Search for the cell housing the specified text and yield its (x, y) center coordinate. 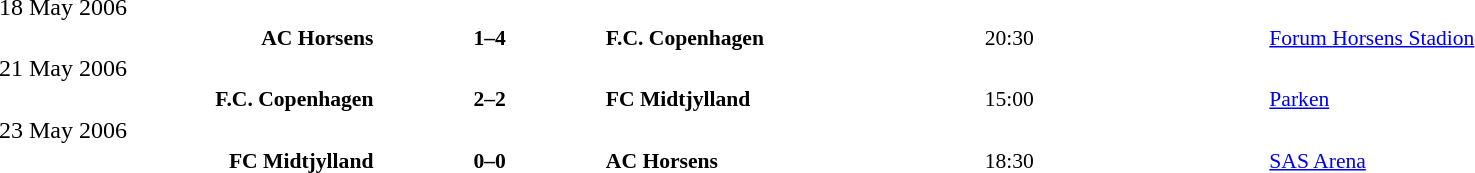
1–4 (489, 38)
20:30 (1124, 38)
FC Midtjylland (792, 99)
2–2 (489, 99)
15:00 (1124, 99)
F.C. Copenhagen (792, 38)
